Detect which cell encompasses the target text, then output its (X, Y) center coordinate. 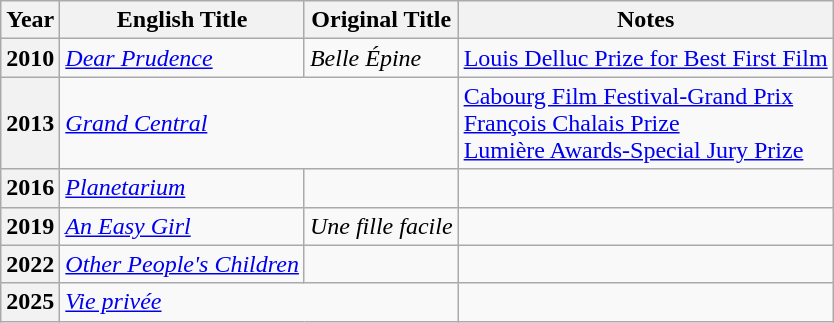
Vie privée (259, 302)
Belle Épine (381, 58)
An Easy Girl (182, 226)
2019 (30, 226)
Notes (646, 20)
English Title (182, 20)
Other People's Children (182, 264)
2016 (30, 188)
Year (30, 20)
Dear Prudence (182, 58)
Louis Delluc Prize for Best First Film (646, 58)
Une fille facile (381, 226)
2010 (30, 58)
Original Title (381, 20)
2025 (30, 302)
Planetarium (182, 188)
Grand Central (259, 123)
Cabourg Film Festival-Grand PrixFrançois Chalais PrizeLumière Awards-Special Jury Prize (646, 123)
2013 (30, 123)
2022 (30, 264)
